Search for the cell housing the specified text and yield its [X, Y] center coordinate. 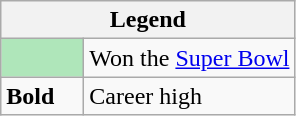
Bold [42, 96]
Won the Super Bowl [190, 58]
Career high [190, 96]
Legend [148, 20]
